Output the (x, y) coordinate of the center of the cell containing the given text.  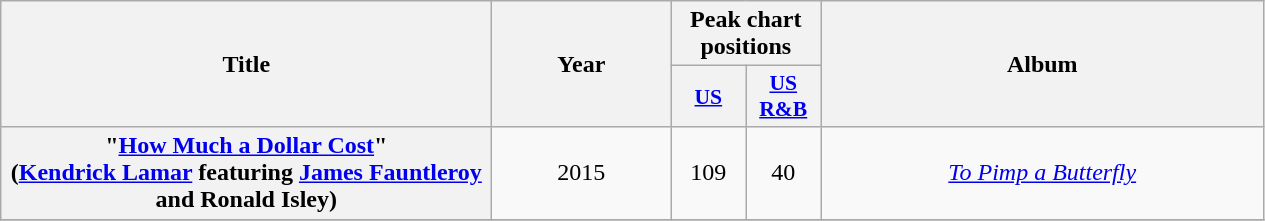
2015 (582, 173)
109 (708, 173)
US R&B (784, 96)
To Pimp a Butterfly (1042, 173)
Year (582, 64)
"How Much a Dollar Cost"(Kendrick Lamar featuring James Fauntleroy and Ronald Isley) (246, 173)
40 (784, 173)
Album (1042, 64)
US (708, 96)
Title (246, 64)
Peak chart positions (746, 34)
